For the text-containing cell, return its midpoint in (x, y) coordinate format. 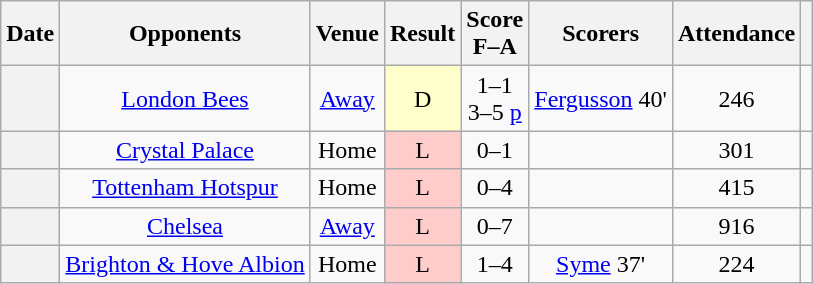
D (422, 98)
Opponents (185, 34)
415 (736, 188)
Tottenham Hotspur (185, 188)
Attendance (736, 34)
Chelsea (185, 226)
Fergusson 40' (601, 98)
1–4 (495, 264)
Result (422, 34)
301 (736, 150)
246 (736, 98)
0–7 (495, 226)
Date (30, 34)
0–4 (495, 188)
Brighton & Hove Albion (185, 264)
Syme 37' (601, 264)
1–13–5 p (495, 98)
ScoreF–A (495, 34)
0–1 (495, 150)
London Bees (185, 98)
Crystal Palace (185, 150)
Scorers (601, 34)
224 (736, 264)
Venue (347, 34)
916 (736, 226)
